Find where the given text appears and provide that cell's center as (x, y) coordinate. 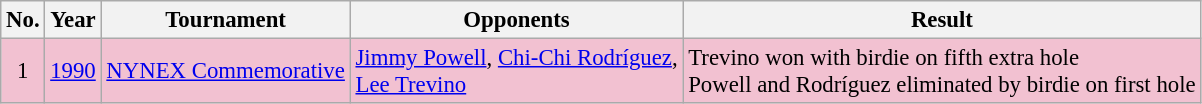
1990 (73, 72)
No. (23, 20)
Jimmy Powell, Chi-Chi Rodríguez, Lee Trevino (516, 72)
Opponents (516, 20)
Result (942, 20)
Year (73, 20)
NYNEX Commemorative (226, 72)
1 (23, 72)
Trevino won with birdie on fifth extra holePowell and Rodríguez eliminated by birdie on first hole (942, 72)
Tournament (226, 20)
